For the text-containing cell, return its midpoint in (X, Y) coordinate format. 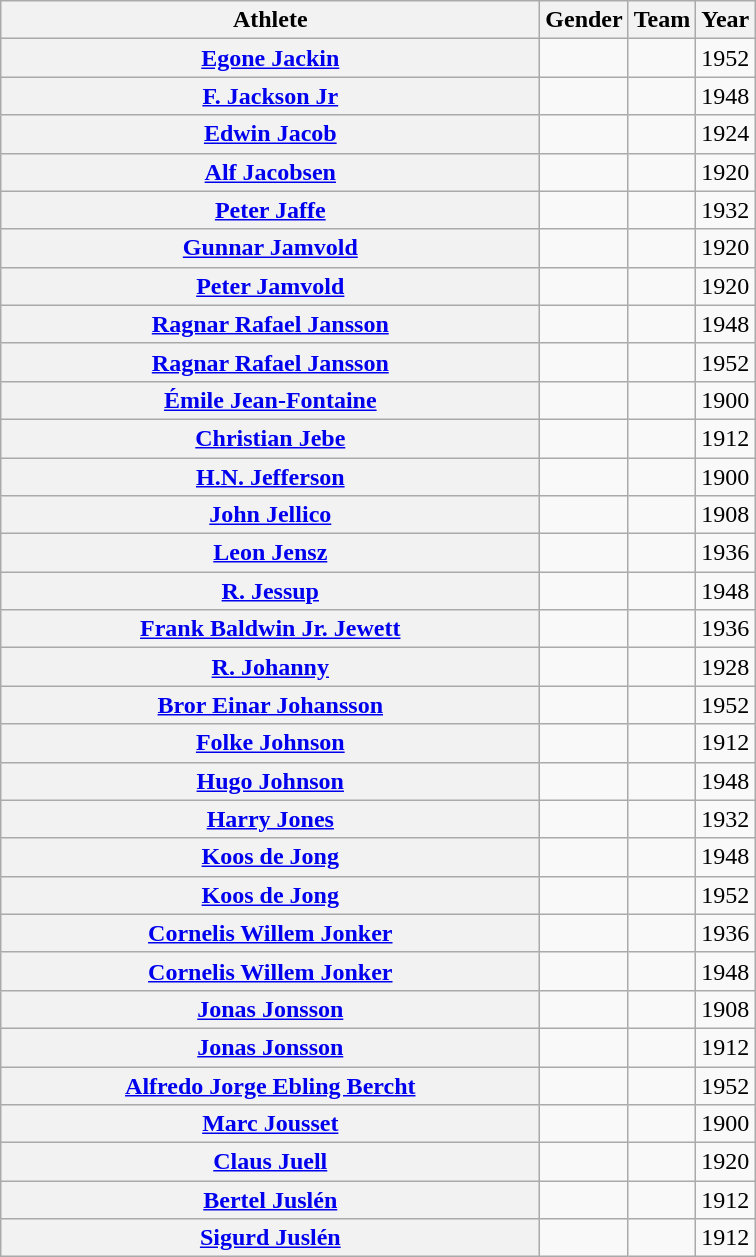
Peter Jamvold (270, 286)
Folke Johnson (270, 743)
Harry Jones (270, 819)
Gender (584, 20)
Edwin Jacob (270, 134)
Egone Jackin (270, 58)
H.N. Jefferson (270, 477)
Frank Baldwin Jr. Jewett (270, 629)
F. Jackson Jr (270, 96)
Claus Juell (270, 1162)
Athlete (270, 20)
Peter Jaffe (270, 210)
Alfredo Jorge Ebling Bercht (270, 1085)
R. Jessup (270, 591)
Leon Jensz (270, 553)
1924 (726, 134)
Marc Jousset (270, 1124)
Christian Jebe (270, 438)
Émile Jean-Fontaine (270, 400)
John Jellico (270, 515)
Bertel Juslén (270, 1200)
Alf Jacobsen (270, 172)
Bror Einar Johansson (270, 705)
Gunnar Jamvold (270, 248)
Team (662, 20)
Year (726, 20)
Hugo Johnson (270, 781)
1928 (726, 667)
Sigurd Juslén (270, 1238)
R. Johanny (270, 667)
